Determine the (x, y) coordinate at the center of the cell enclosing the given text.  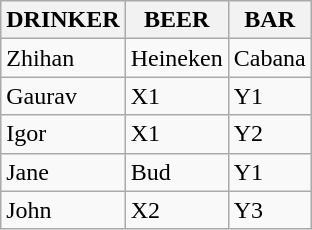
Igor (63, 134)
Heineken (176, 58)
BAR (270, 20)
BEER (176, 20)
DRINKER (63, 20)
Y3 (270, 210)
Bud (176, 172)
X2 (176, 210)
Y2 (270, 134)
Gaurav (63, 96)
Cabana (270, 58)
Zhihan (63, 58)
John (63, 210)
Jane (63, 172)
